Capture the cell that displays the provided text and extract its [x, y] central coordinate. 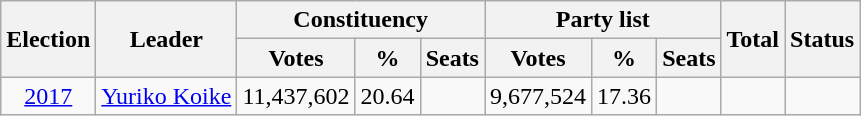
20.64 [388, 96]
9,677,524 [538, 96]
Party list [602, 20]
Status [822, 39]
Total [753, 39]
17.36 [624, 96]
Leader [166, 39]
Election [48, 39]
2017 [48, 96]
Yuriko Koike [166, 96]
11,437,602 [296, 96]
Constituency [361, 20]
